Capture the cell that displays the provided text and extract its (X, Y) central coordinate. 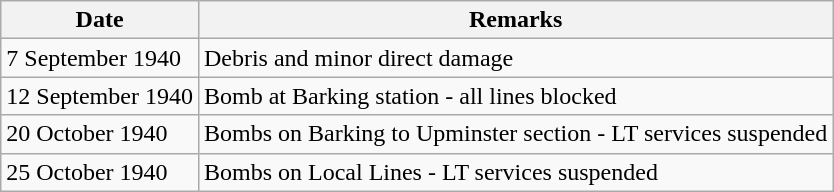
25 October 1940 (100, 172)
Bomb at Barking station - all lines blocked (515, 96)
Bombs on Barking to Upminster section - LT services suspended (515, 134)
7 September 1940 (100, 58)
Date (100, 20)
12 September 1940 (100, 96)
Debris and minor direct damage (515, 58)
Remarks (515, 20)
20 October 1940 (100, 134)
Bombs on Local Lines - LT services suspended (515, 172)
